Pinpoint the cell where the given text exists, returning its [X, Y] midpoint coordinate. 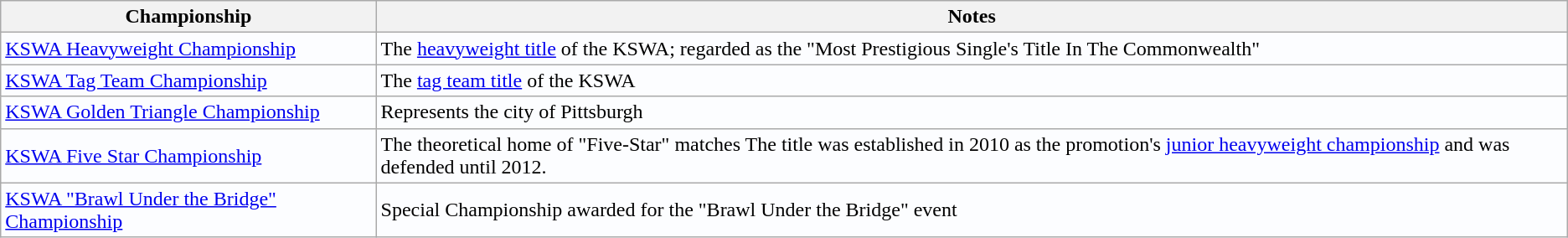
Represents the city of Pittsburgh [972, 112]
KSWA Golden Triangle Championship [188, 112]
The heavyweight title of the KSWA; regarded as the "Most Prestigious Single's Title In The Commonwealth" [972, 49]
KSWA Heavyweight Championship [188, 49]
Special Championship awarded for the "Brawl Under the Bridge" event [972, 210]
KSWA Five Star Championship [188, 156]
Notes [972, 17]
KSWA "Brawl Under the Bridge" Championship [188, 210]
Championship [188, 17]
The tag team title of the KSWA [972, 80]
KSWA Tag Team Championship [188, 80]
